Extract the (x, y) coordinate from the center of the cell holding the provided text.  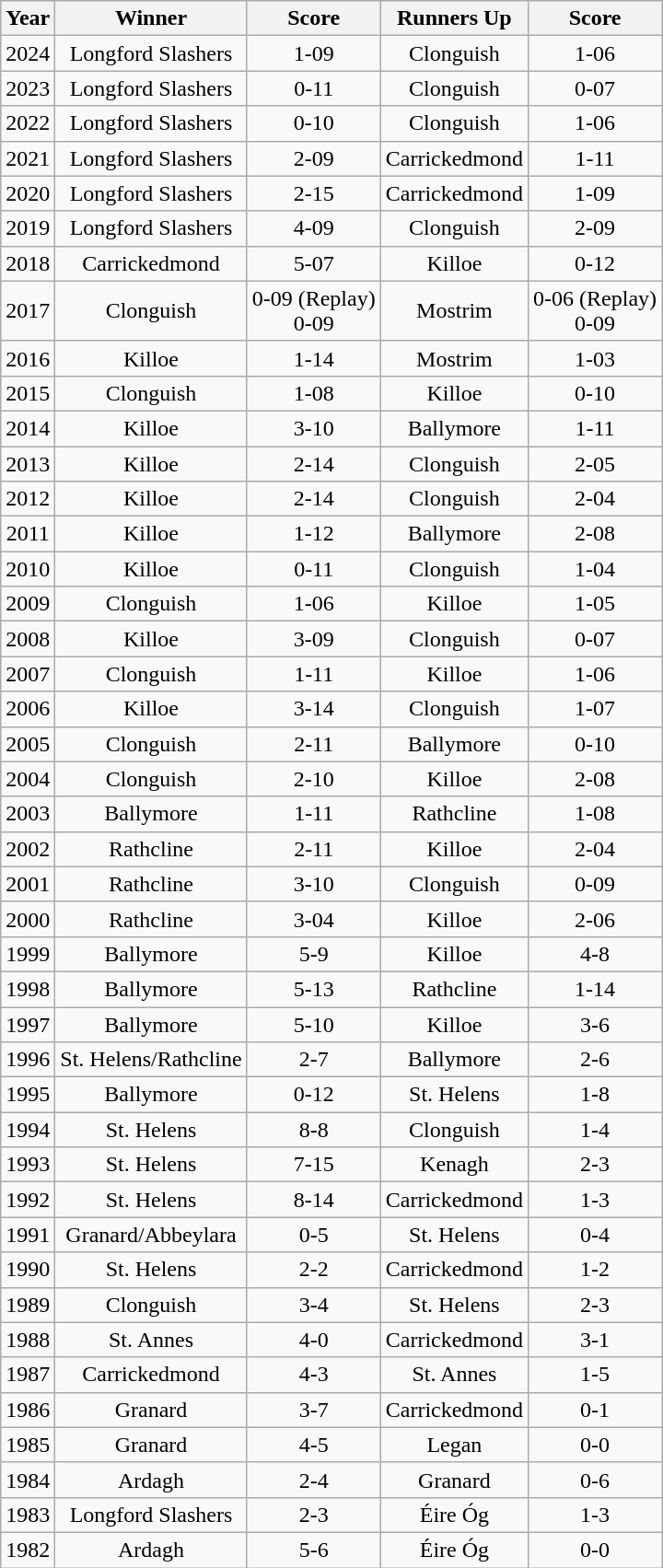
1993 (28, 1165)
2018 (28, 263)
2020 (28, 193)
1-8 (595, 1095)
0-1 (595, 1410)
4-09 (313, 228)
1990 (28, 1270)
2-6 (595, 1060)
2000 (28, 919)
0-6 (595, 1480)
2021 (28, 158)
2016 (28, 358)
2012 (28, 499)
3-4 (313, 1305)
0-09 (595, 884)
2002 (28, 849)
St. Helens/Rathcline (151, 1060)
3-6 (595, 1025)
1-4 (595, 1130)
4-3 (313, 1375)
Winner (151, 18)
3-04 (313, 919)
1997 (28, 1025)
7-15 (313, 1165)
2-06 (595, 919)
2004 (28, 779)
5-13 (313, 989)
2017 (28, 311)
2011 (28, 534)
1-5 (595, 1375)
2006 (28, 709)
1999 (28, 954)
8-8 (313, 1130)
1-07 (595, 709)
Runners Up (454, 18)
4-5 (313, 1445)
1994 (28, 1130)
1989 (28, 1305)
2007 (28, 674)
2-10 (313, 779)
Year (28, 18)
5-9 (313, 954)
1-04 (595, 569)
1987 (28, 1375)
1-2 (595, 1270)
2024 (28, 53)
5-10 (313, 1025)
5-6 (313, 1550)
2003 (28, 814)
Legan (454, 1445)
0-5 (313, 1235)
3-7 (313, 1410)
4-0 (313, 1340)
2-4 (313, 1480)
2001 (28, 884)
2014 (28, 428)
8-14 (313, 1200)
1995 (28, 1095)
2015 (28, 393)
2009 (28, 604)
1985 (28, 1445)
2005 (28, 744)
1984 (28, 1480)
2013 (28, 463)
2023 (28, 88)
2-7 (313, 1060)
2-2 (313, 1270)
5-07 (313, 263)
Granard/Abbeylara (151, 1235)
1988 (28, 1340)
0-06 (Replay) 0-09 (595, 311)
2-15 (313, 193)
1-03 (595, 358)
1-12 (313, 534)
0-09 (Replay) 0-09 (313, 311)
1998 (28, 989)
1982 (28, 1550)
2010 (28, 569)
1-05 (595, 604)
2022 (28, 123)
1991 (28, 1235)
2019 (28, 228)
Kenagh (454, 1165)
4-8 (595, 954)
1992 (28, 1200)
2008 (28, 639)
0-4 (595, 1235)
3-09 (313, 639)
2-05 (595, 463)
1986 (28, 1410)
3-14 (313, 709)
1996 (28, 1060)
3-1 (595, 1340)
1983 (28, 1515)
